Find where the given text appears and provide that cell's center as [x, y] coordinate. 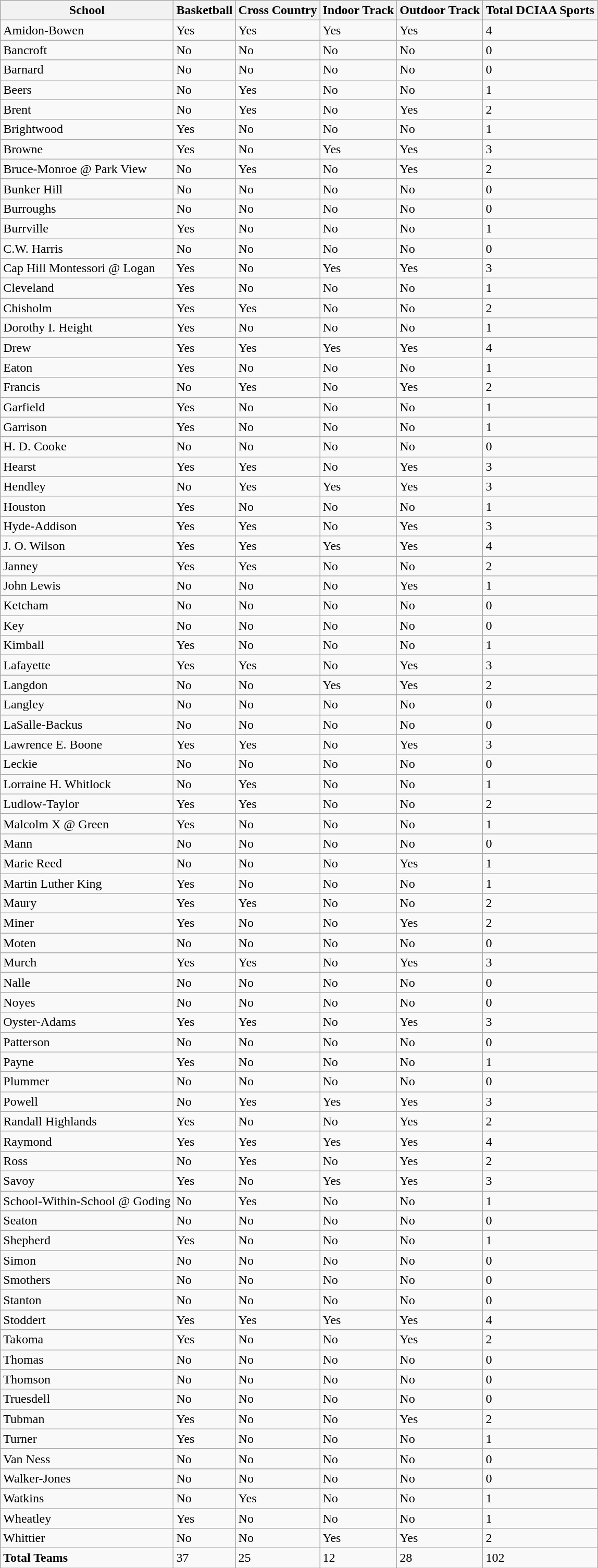
Seaton [87, 1221]
Thomas [87, 1359]
Thomson [87, 1379]
Chisholm [87, 308]
Hyde-Addison [87, 526]
John Lewis [87, 586]
Nalle [87, 983]
Lorraine H. Whitlock [87, 784]
Indoor Track [358, 10]
Stanton [87, 1300]
Garrison [87, 427]
Hendley [87, 486]
Smothers [87, 1280]
Ross [87, 1161]
Drew [87, 348]
Van Ness [87, 1459]
Noyes [87, 1002]
Murch [87, 963]
Simon [87, 1260]
Ketcham [87, 606]
School [87, 10]
Maury [87, 903]
Marie Reed [87, 863]
Cross Country [278, 10]
Francis [87, 387]
H. D. Cooke [87, 447]
C.W. Harris [87, 249]
Langdon [87, 685]
12 [358, 1558]
Total Teams [87, 1558]
Outdoor Track [440, 10]
Walker-Jones [87, 1478]
Randall Highlands [87, 1121]
Martin Luther King [87, 884]
Moten [87, 943]
Mann [87, 843]
Dorothy I. Height [87, 328]
Oyster-Adams [87, 1022]
Janney [87, 566]
Truesdell [87, 1399]
Cleveland [87, 288]
Stoddert [87, 1320]
Burroughs [87, 209]
Patterson [87, 1042]
Langley [87, 705]
Kimball [87, 645]
Houston [87, 506]
School-Within-School @ Goding [87, 1200]
Watkins [87, 1498]
Lawrence E. Boone [87, 744]
Garfield [87, 407]
28 [440, 1558]
Burrville [87, 228]
Whittier [87, 1538]
Raymond [87, 1141]
Barnard [87, 70]
Basketball [204, 10]
25 [278, 1558]
37 [204, 1558]
Leckie [87, 764]
Browne [87, 149]
Malcolm X @ Green [87, 824]
Beers [87, 90]
102 [540, 1558]
Tubman [87, 1419]
Brightwood [87, 129]
Lafayette [87, 665]
Payne [87, 1062]
LaSalle-Backus [87, 725]
J. O. Wilson [87, 546]
Turner [87, 1439]
Plummer [87, 1082]
Cap Hill Montessori @ Logan [87, 268]
Total DCIAA Sports [540, 10]
Wheatley [87, 1518]
Hearst [87, 467]
Brent [87, 109]
Powell [87, 1101]
Bunker Hill [87, 189]
Miner [87, 923]
Savoy [87, 1181]
Eaton [87, 367]
Bruce-Monroe @ Park View [87, 169]
Amidon-Bowen [87, 30]
Ludlow-Taylor [87, 804]
Takoma [87, 1340]
Bancroft [87, 50]
Shepherd [87, 1241]
Key [87, 626]
